For the text-containing cell, return its midpoint in [x, y] coordinate format. 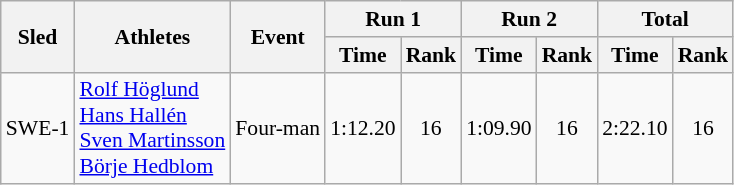
SWE-1 [38, 128]
Total [665, 19]
Sled [38, 36]
Run 1 [393, 19]
Rolf HöglundHans HallénSven MartinssonBörje Hedblom [152, 128]
1:09.90 [498, 128]
Event [278, 36]
Run 2 [529, 19]
Athletes [152, 36]
Four-man [278, 128]
2:22.10 [634, 128]
1:12.20 [362, 128]
